Return the [X, Y] coordinate for the center point of the cell that contains the specified text.  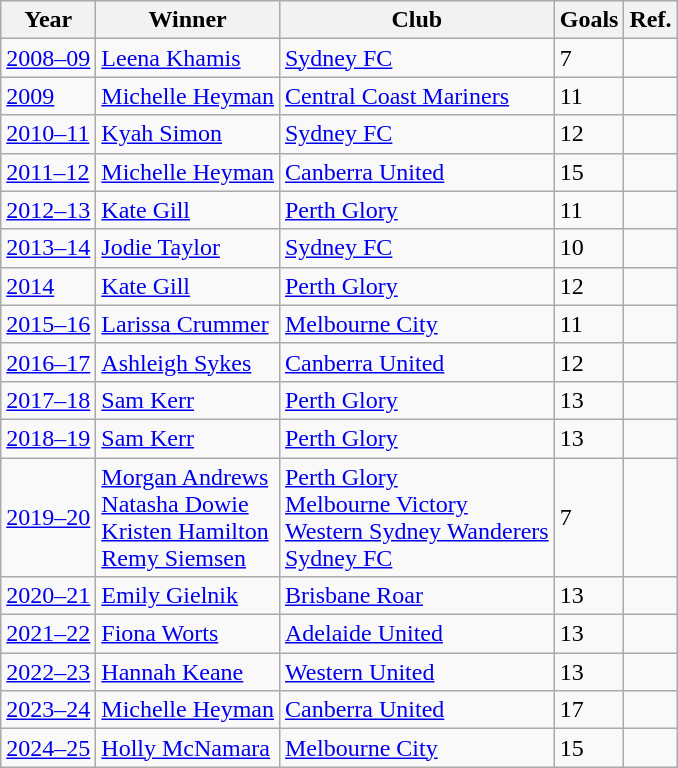
Adelaide United [416, 634]
Fiona Worts [188, 634]
2008–09 [48, 58]
2009 [48, 96]
2016–17 [48, 362]
2012–13 [48, 210]
2017–18 [48, 400]
Jodie Taylor [188, 248]
2022–23 [48, 672]
Morgan AndrewsNatasha DowieKristen HamiltonRemy Siemsen [188, 518]
2011–12 [48, 172]
2024–25 [48, 748]
2019–20 [48, 518]
2020–21 [48, 596]
2023–24 [48, 710]
Ref. [650, 20]
17 [589, 710]
Kyah Simon [188, 134]
Leena Khamis [188, 58]
Holly McNamara [188, 748]
2014 [48, 286]
Goals [589, 20]
Central Coast Mariners [416, 96]
2021–22 [48, 634]
Emily Gielnik [188, 596]
Winner [188, 20]
Larissa Crummer [188, 324]
Ashleigh Sykes [188, 362]
Brisbane Roar [416, 596]
Club [416, 20]
Hannah Keane [188, 672]
2013–14 [48, 248]
Perth GloryMelbourne VictoryWestern Sydney WanderersSydney FC [416, 518]
10 [589, 248]
Year [48, 20]
2018–19 [48, 438]
2010–11 [48, 134]
2015–16 [48, 324]
Western United [416, 672]
